Return the [x, y] coordinate for the center point of the cell that contains the specified text.  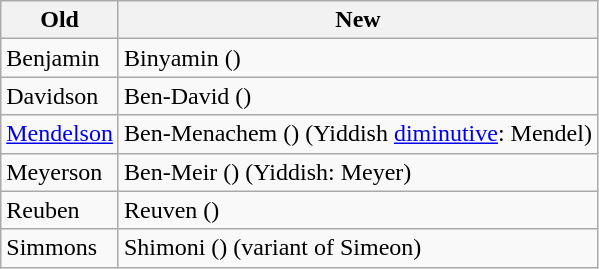
Ben-Meir () (Yiddish: Meyer) [358, 172]
Simmons [60, 248]
Old [60, 20]
Benjamin [60, 58]
Davidson [60, 96]
Binyamin () [358, 58]
Mendelson [60, 134]
Ben-Menachem () (Yiddish diminutive: Mendel) [358, 134]
Reuven () [358, 210]
Shimoni () (variant of Simeon) [358, 248]
New [358, 20]
Reuben [60, 210]
Meyerson [60, 172]
Ben-David () [358, 96]
